Output the (x, y) coordinate of the center of the cell containing the given text.  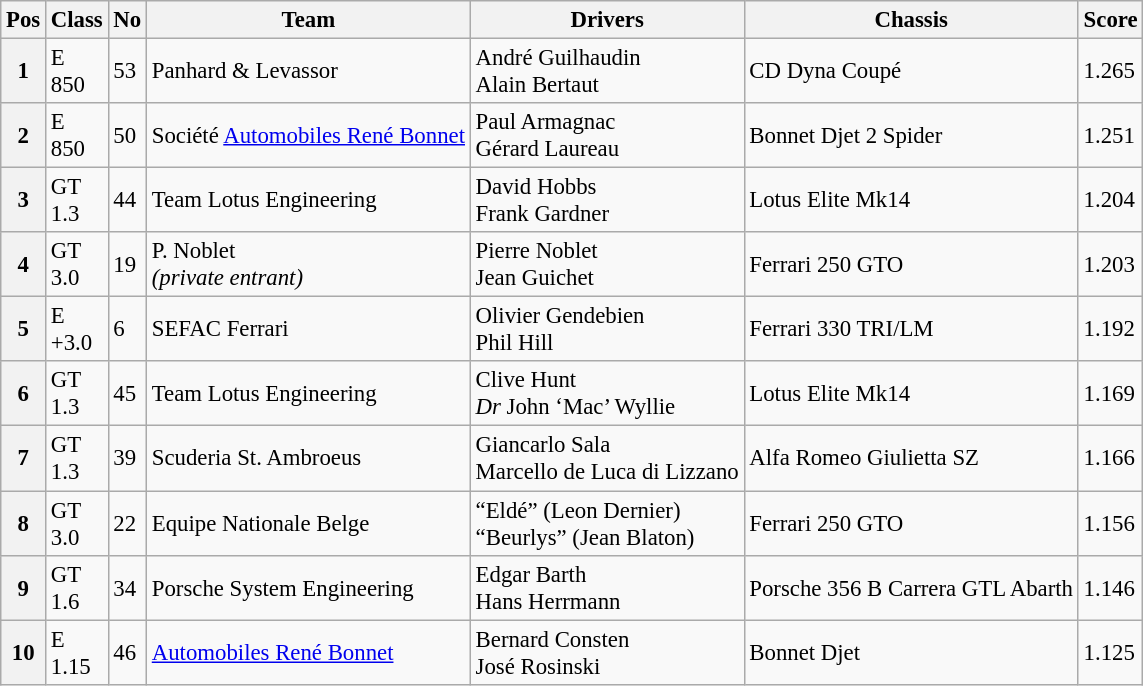
“Eldé” (Leon Dernier) “Beurlys” (Jean Blaton) (607, 524)
Bernard Consten José Rosinski (607, 652)
Panhard & Levassor (308, 72)
Equipe Nationale Belge (308, 524)
Porsche 356 B Carrera GTL Abarth (911, 588)
1.203 (1110, 264)
19 (127, 264)
1.156 (1110, 524)
Clive Hunt Dr John ‘Mac’ Wyllie (607, 394)
34 (127, 588)
Chassis (911, 20)
Pos (24, 20)
Scuderia St. Ambroeus (308, 458)
8 (24, 524)
Drivers (607, 20)
2 (24, 136)
Société Automobiles René Bonnet (308, 136)
P. Noblet(private entrant) (308, 264)
No (127, 20)
22 (127, 524)
1.251 (1110, 136)
Bonnet Djet 2 Spider (911, 136)
GT1.6 (78, 588)
1.192 (1110, 330)
7 (24, 458)
53 (127, 72)
1.265 (1110, 72)
1.169 (1110, 394)
E1.15 (78, 652)
Giancarlo Sala Marcello de Luca di Lizzano (607, 458)
Pierre Noblet Jean Guichet (607, 264)
50 (127, 136)
André Guilhaudin Alain Bertaut (607, 72)
45 (127, 394)
Score (1110, 20)
39 (127, 458)
1.166 (1110, 458)
Olivier Gendebien Phil Hill (607, 330)
CD Dyna Coupé (911, 72)
Class (78, 20)
Alfa Romeo Giulietta SZ (911, 458)
Edgar Barth Hans Herrmann (607, 588)
1.125 (1110, 652)
4 (24, 264)
1 (24, 72)
SEFAC Ferrari (308, 330)
Automobiles René Bonnet (308, 652)
9 (24, 588)
10 (24, 652)
Paul Armagnac Gérard Laureau (607, 136)
1.146 (1110, 588)
E+3.0 (78, 330)
46 (127, 652)
5 (24, 330)
Ferrari 330 TRI/LM (911, 330)
44 (127, 200)
Porsche System Engineering (308, 588)
3 (24, 200)
Bonnet Djet (911, 652)
David Hobbs Frank Gardner (607, 200)
Team (308, 20)
1.204 (1110, 200)
